Identify which cell holds the provided text, then report its (X, Y) central coordinate. 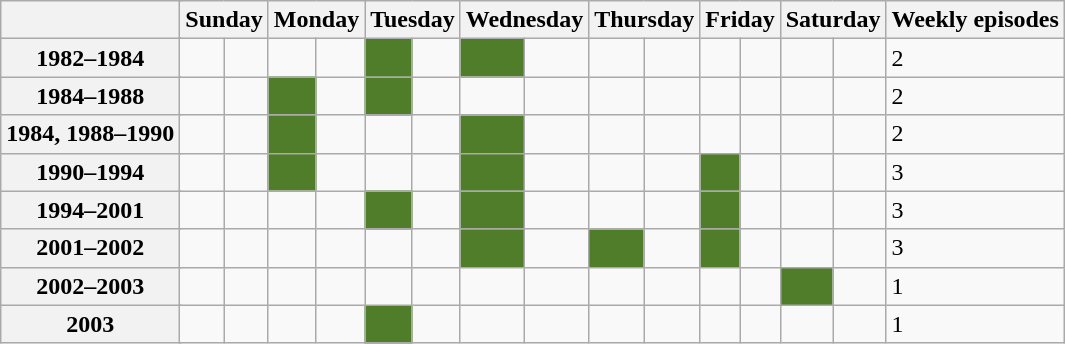
1982–1984 (90, 58)
Monday (316, 20)
Friday (740, 20)
Saturday (833, 20)
1984–1988 (90, 96)
1994–2001 (90, 210)
1990–1994 (90, 172)
Tuesday (413, 20)
2001–2002 (90, 248)
1984, 1988–1990 (90, 134)
Weekly episodes (975, 20)
2003 (90, 324)
Wednesday (524, 20)
Thursday (644, 20)
Sunday (224, 20)
2002–2003 (90, 286)
